Extract the [X, Y] coordinate from the center of the cell holding the provided text.  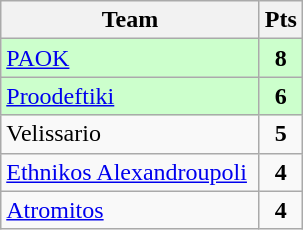
Team [130, 20]
Ethnikos Alexandroupoli [130, 172]
8 [280, 58]
Proodeftiki [130, 96]
Atromitos [130, 210]
6 [280, 96]
5 [280, 134]
PAOK [130, 58]
Pts [280, 20]
Velissario [130, 134]
